Locate the cell with the specified text and output its (X, Y) center coordinate. 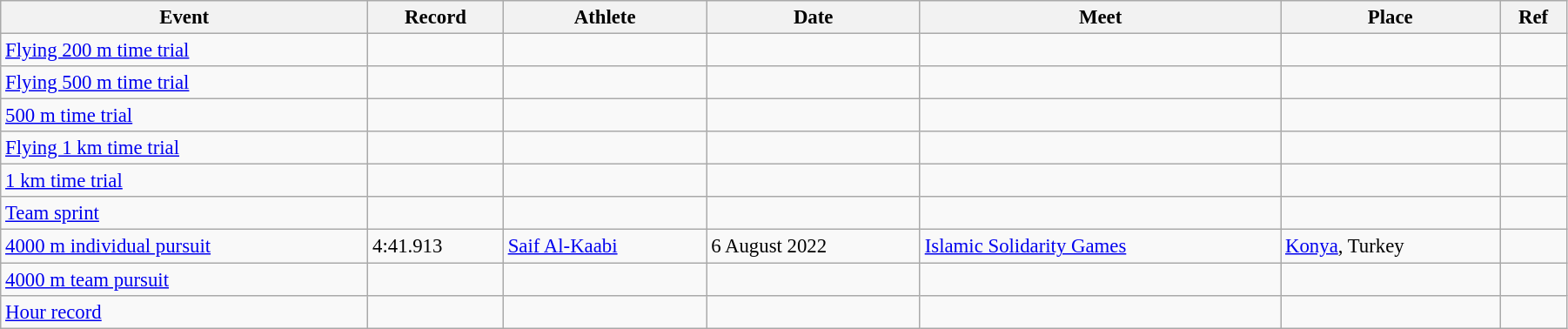
Record (436, 17)
500 m time trial (184, 116)
Flying 200 m time trial (184, 50)
Hour record (184, 312)
Event (184, 17)
Islamic Solidarity Games (1100, 246)
Flying 500 m time trial (184, 83)
6 August 2022 (814, 246)
Ref (1533, 17)
Flying 1 km time trial (184, 148)
4000 m team pursuit (184, 279)
Date (814, 17)
Meet (1100, 17)
4:41.913 (436, 246)
4000 m individual pursuit (184, 246)
Saif Al-Kaabi (605, 246)
Athlete (605, 17)
1 km time trial (184, 181)
Team sprint (184, 213)
Place (1390, 17)
Konya, Turkey (1390, 246)
